From the cell containing the given text, extract its center point as (x, y) coordinate. 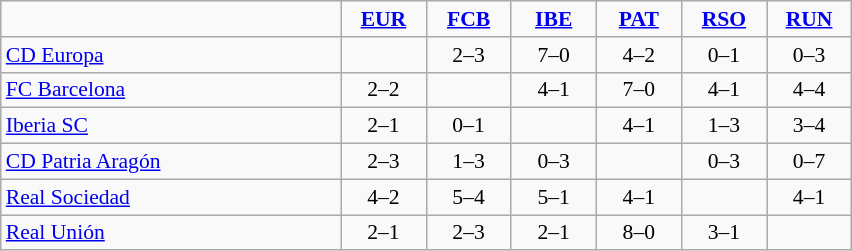
Real Unión (171, 233)
RUN (808, 19)
FC Barcelona (171, 90)
5–4 (468, 197)
Real Sociedad (171, 197)
0–7 (808, 162)
5–1 (554, 197)
3–4 (808, 126)
2–2 (384, 90)
8–0 (638, 233)
CD Europa (171, 55)
PAT (638, 19)
Iberia SC (171, 126)
FCB (468, 19)
EUR (384, 19)
CD Patria Aragón (171, 162)
IBE (554, 19)
RSO (724, 19)
3–1 (724, 233)
4–4 (808, 90)
